Return [X, Y] of the center of cell containing provided text 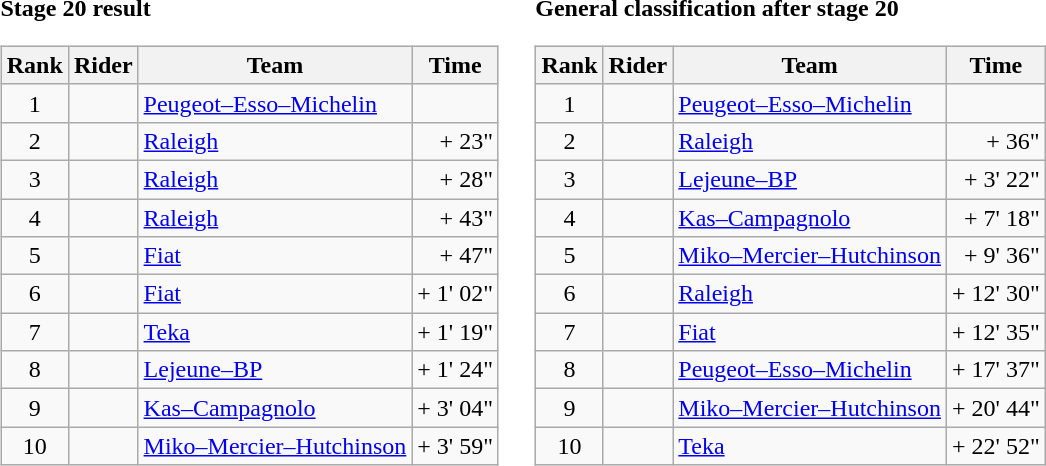
+ 3' 22" [996, 179]
+ 28" [456, 179]
+ 47" [456, 256]
+ 7' 18" [996, 217]
+ 1' 02" [456, 294]
+ 3' 04" [456, 408]
+ 22' 52" [996, 446]
+ 9' 36" [996, 256]
+ 17' 37" [996, 370]
+ 23" [456, 141]
+ 12' 35" [996, 332]
+ 20' 44" [996, 408]
+ 43" [456, 217]
+ 1' 24" [456, 370]
+ 12' 30" [996, 294]
+ 1' 19" [456, 332]
+ 3' 59" [456, 446]
+ 36" [996, 141]
